From the cell containing the given text, extract its center point as (x, y) coordinate. 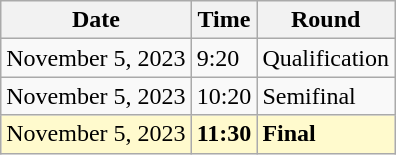
Semifinal (326, 96)
Time (224, 20)
Qualification (326, 58)
10:20 (224, 96)
Final (326, 134)
Round (326, 20)
9:20 (224, 58)
11:30 (224, 134)
Date (96, 20)
